Determine the [X, Y] coordinate at the center of the cell enclosing the given text.  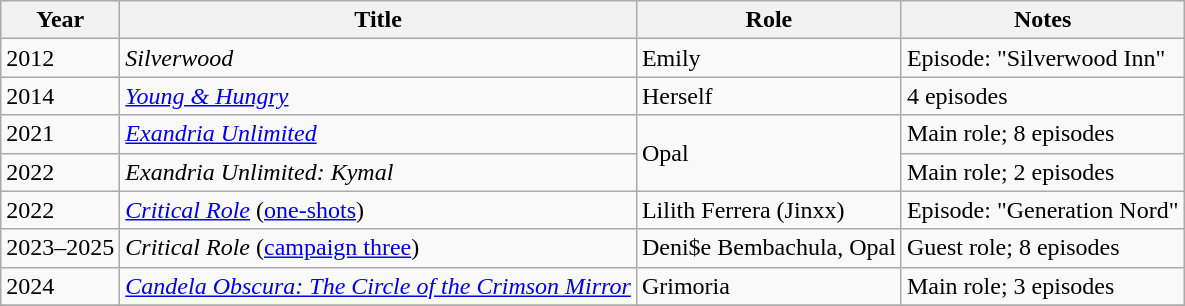
Grimoria [768, 286]
Candela Obscura: The Circle of the Crimson Mirror [378, 286]
Episode: "Silverwood Inn" [1042, 58]
Opal [768, 153]
Lilith Ferrera (Jinxx) [768, 210]
Role [768, 20]
Critical Role (one-shots) [378, 210]
Exandria Unlimited: Kymal [378, 172]
Notes [1042, 20]
Main role; 2 episodes [1042, 172]
Main role; 3 episodes [1042, 286]
Episode: "Generation Nord" [1042, 210]
Deni$e Bembachula, Opal [768, 248]
2014 [60, 96]
4 episodes [1042, 96]
Main role; 8 episodes [1042, 134]
Emily [768, 58]
Herself [768, 96]
Exandria Unlimited [378, 134]
2021 [60, 134]
Year [60, 20]
Silverwood [378, 58]
2023–2025 [60, 248]
Title [378, 20]
2012 [60, 58]
2024 [60, 286]
Guest role; 8 episodes [1042, 248]
Young & Hungry [378, 96]
Critical Role (campaign three) [378, 248]
